Provide the [X, Y] coordinate of the cell's center where the given text is located.  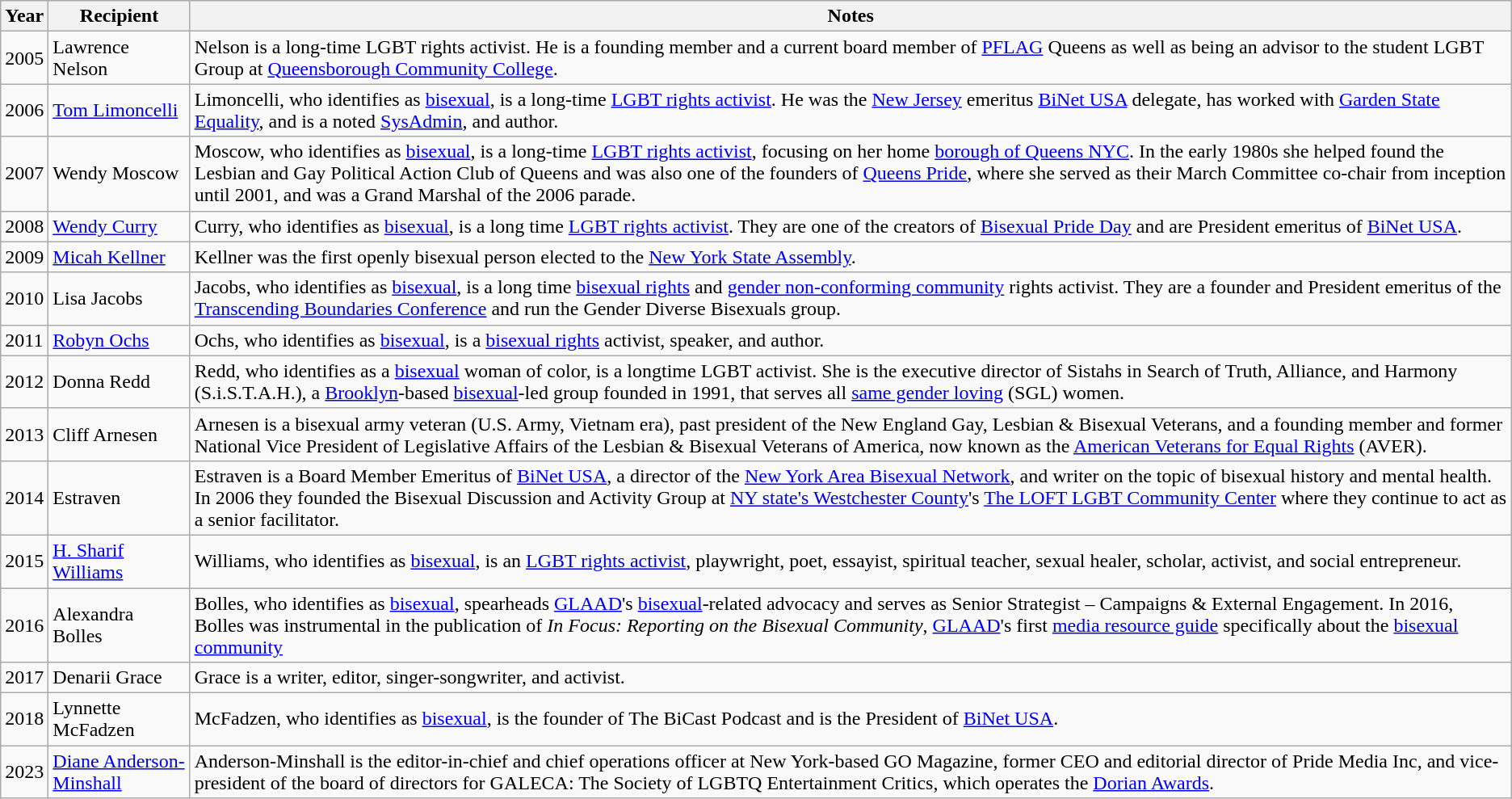
Notes [850, 16]
2006 [24, 110]
Tom Limoncelli [120, 110]
Micah Kellner [120, 257]
Lawrence Nelson [120, 58]
2017 [24, 678]
2010 [24, 299]
Alexandra Bolles [120, 625]
2023 [24, 772]
Estraven [120, 498]
Year [24, 16]
Kellner was the first openly bisexual person elected to the New York State Assembly. [850, 257]
Ochs, who identifies as bisexual, is a bisexual rights activist, speaker, and author. [850, 340]
H. Sharif Williams [120, 561]
2018 [24, 719]
Donna Redd [120, 381]
Lynnette McFadzen [120, 719]
Diane Anderson-Minshall [120, 772]
2007 [24, 174]
2005 [24, 58]
2015 [24, 561]
2016 [24, 625]
Lisa Jacobs [120, 299]
2008 [24, 226]
Wendy Moscow [120, 174]
Denarii Grace [120, 678]
Robyn Ochs [120, 340]
2013 [24, 435]
2014 [24, 498]
2011 [24, 340]
Cliff Arnesen [120, 435]
2009 [24, 257]
Wendy Curry [120, 226]
Grace is a writer, editor, singer-songwriter, and activist. [850, 678]
Recipient [120, 16]
2012 [24, 381]
McFadzen, who identifies as bisexual, is the founder of The BiCast Podcast and is the President of BiNet USA. [850, 719]
